Pinpoint the cell where the given text exists, returning its (X, Y) midpoint coordinate. 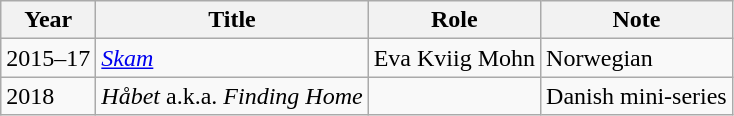
Håbet a.k.a. Finding Home (232, 96)
Skam (232, 58)
Norwegian (637, 58)
2018 (48, 96)
Danish mini-series (637, 96)
Eva Kviig Mohn (454, 58)
Role (454, 20)
Title (232, 20)
2015–17 (48, 58)
Note (637, 20)
Year (48, 20)
